Provide the (X, Y) coordinate of the cell's center where the given text is located.  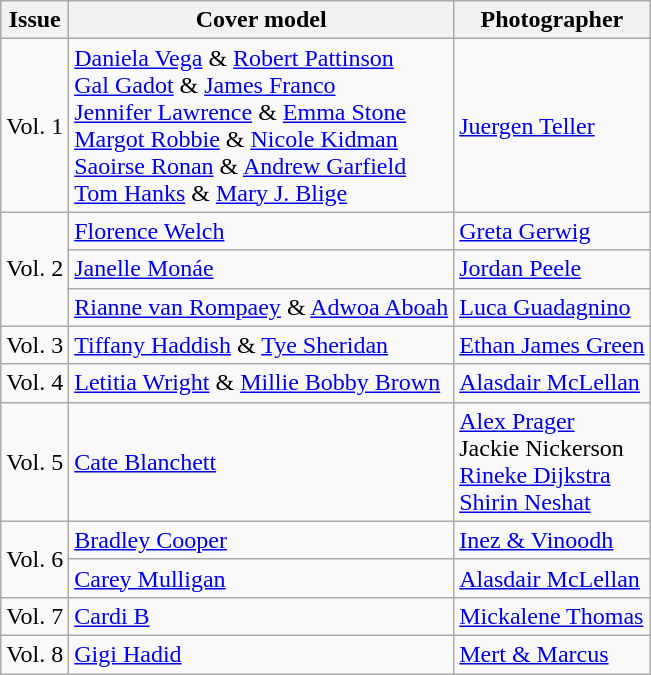
Mert & Marcus (552, 654)
Cover model (262, 20)
Bradley Cooper (262, 540)
Alex Prager Jackie Nickerson Rineke Dijkstra Shirin Neshat (552, 462)
Carey Mulligan (262, 578)
Greta Gerwig (552, 231)
Ethan James Green (552, 345)
Cate Blanchett (262, 462)
Issue (35, 20)
Vol. 5 (35, 462)
Vol. 2 (35, 269)
Inez & Vinoodh (552, 540)
Jordan Peele (552, 269)
Gigi Hadid (262, 654)
Vol. 7 (35, 616)
Vol. 8 (35, 654)
Photographer (552, 20)
Juergen Teller (552, 126)
Vol. 4 (35, 383)
Vol. 6 (35, 559)
Mickalene Thomas (552, 616)
Cardi B (262, 616)
Florence Welch (262, 231)
Luca Guadagnino (552, 307)
Rianne van Rompaey & Adwoa Aboah (262, 307)
Vol. 3 (35, 345)
Tiffany Haddish & Tye Sheridan (262, 345)
Janelle Monáe (262, 269)
Vol. 1 (35, 126)
Letitia Wright & Millie Bobby Brown (262, 383)
